Locate the cell with the specified text and output its (X, Y) center coordinate. 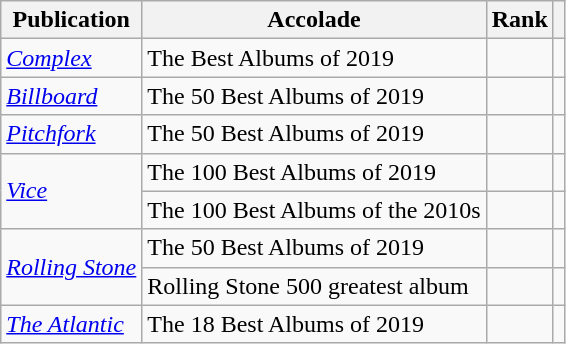
The 18 Best Albums of 2019 (314, 324)
The Best Albums of 2019 (314, 58)
Accolade (314, 20)
Rolling Stone (72, 267)
The 100 Best Albums of the 2010s (314, 210)
Pitchfork (72, 134)
Vice (72, 191)
Complex (72, 58)
Rank (520, 20)
The 100 Best Albums of 2019 (314, 172)
Publication (72, 20)
The Atlantic (72, 324)
Billboard (72, 96)
Rolling Stone 500 greatest album (314, 286)
